Return (X, Y) of the center of cell containing provided text 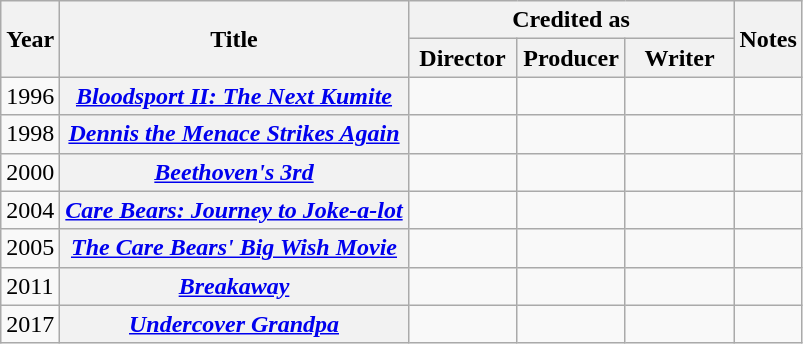
Writer (680, 58)
2011 (30, 286)
1996 (30, 96)
Undercover Grandpa (234, 324)
Director (462, 58)
2017 (30, 324)
2004 (30, 210)
Title (234, 39)
Credited as (571, 20)
Bloodsport II: The Next Kumite (234, 96)
The Care Bears' Big Wish Movie (234, 248)
Care Bears: Journey to Joke-a-lot (234, 210)
2005 (30, 248)
Year (30, 39)
2000 (30, 172)
Producer (572, 58)
Dennis the Menace Strikes Again (234, 134)
Notes (768, 39)
Beethoven's 3rd (234, 172)
Breakaway (234, 286)
1998 (30, 134)
